Identify which cell holds the provided text, then report its (X, Y) central coordinate. 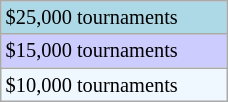
$10,000 tournaments (114, 85)
$15,000 tournaments (114, 51)
$25,000 tournaments (114, 17)
